Capture the cell that displays the provided text and extract its [X, Y] central coordinate. 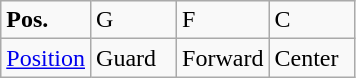
C [312, 20]
Position [46, 58]
Center [312, 58]
Pos. [46, 20]
Forward [223, 58]
F [223, 20]
G [134, 20]
Guard [134, 58]
